Return (X, Y) of the center of cell containing provided text 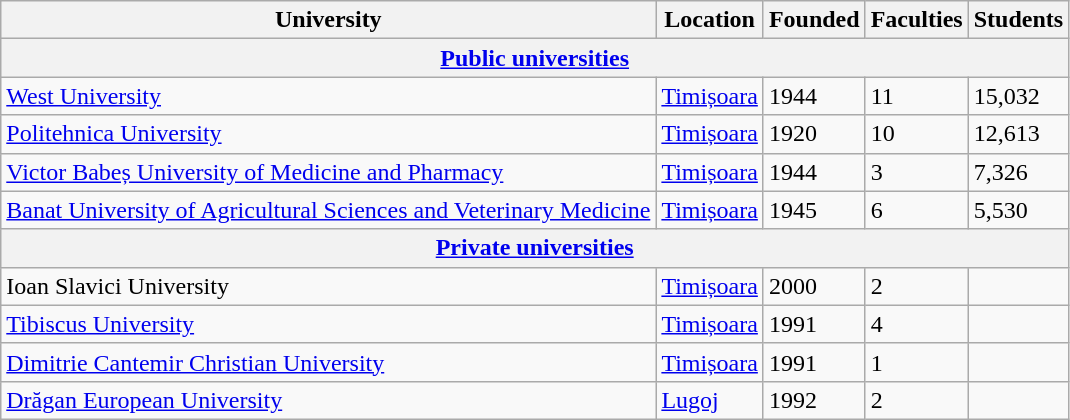
Private universities (535, 248)
1920 (814, 134)
7,326 (1018, 172)
12,613 (1018, 134)
Lugoj (710, 400)
Founded (814, 20)
University (328, 20)
15,032 (1018, 96)
Dimitrie Cantemir Christian University (328, 362)
1945 (814, 210)
Banat University of Agricultural Sciences and Veterinary Medicine (328, 210)
Faculties (916, 20)
6 (916, 210)
Politehnica University (328, 134)
Location (710, 20)
West University (328, 96)
1992 (814, 400)
Students (1018, 20)
4 (916, 324)
5,530 (1018, 210)
3 (916, 172)
Public universities (535, 58)
11 (916, 96)
Tibiscus University (328, 324)
Ioan Slavici University (328, 286)
Victor Babeș University of Medicine and Pharmacy (328, 172)
Drăgan European University (328, 400)
2000 (814, 286)
10 (916, 134)
1 (916, 362)
